Scan for the cell matching the given text and deliver its (X, Y) coordinate at center. 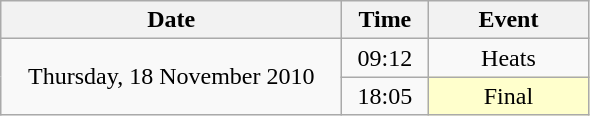
Thursday, 18 November 2010 (172, 77)
18:05 (385, 96)
09:12 (385, 58)
Time (385, 20)
Heats (508, 58)
Event (508, 20)
Date (172, 20)
Final (508, 96)
